Return the (X, Y) coordinate for the center point of the cell that contains the specified text.  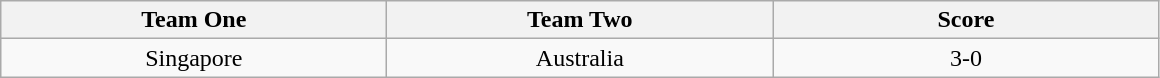
Singapore (194, 58)
3-0 (966, 58)
Team One (194, 20)
Score (966, 20)
Team Two (580, 20)
Australia (580, 58)
